Provide the [x, y] coordinate of the cell's center where the given text is located.  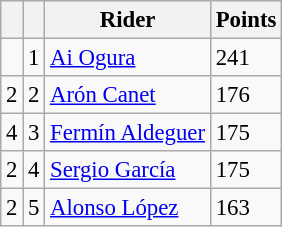
163 [246, 208]
241 [246, 58]
Fermín Aldeguer [128, 133]
Points [246, 20]
Ai Ogura [128, 58]
176 [246, 95]
3 [34, 133]
Alonso López [128, 208]
5 [34, 208]
Arón Canet [128, 95]
Rider [128, 20]
Sergio García [128, 170]
1 [34, 58]
